Scan for the cell matching the given text and deliver its [x, y] coordinate at center. 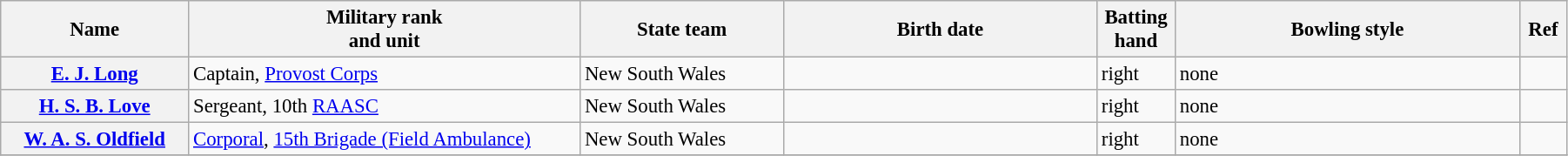
E. J. Long [95, 74]
Bowling style [1347, 30]
Batting hand [1136, 30]
Birth date [941, 30]
Captain, Provost Corps [385, 74]
H. S. B. Love [95, 106]
Sergeant, 10th RAASC [385, 106]
W. A. S. Oldfield [95, 139]
Name [95, 30]
Corporal, 15th Brigade (Field Ambulance) [385, 139]
State team [682, 30]
Ref [1543, 30]
Military rankand unit [385, 30]
